Pinpoint the cell where the given text exists, returning its (X, Y) midpoint coordinate. 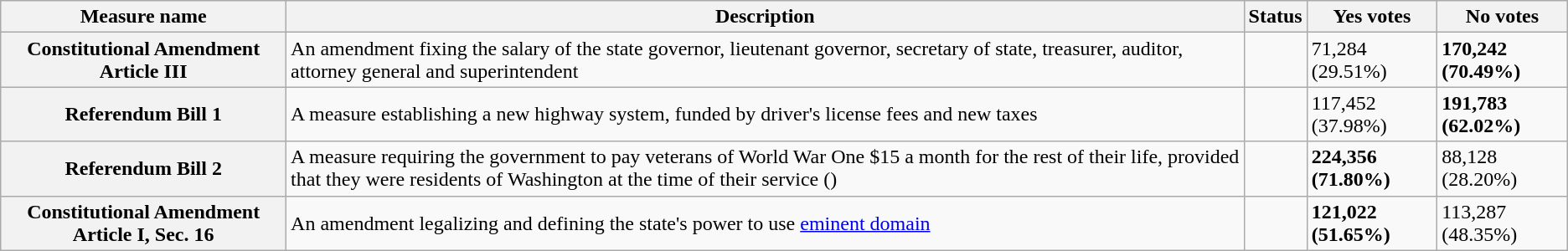
71,284 (29.51%) (1372, 60)
Description (766, 17)
A measure establishing a new highway system, funded by driver's license fees and new taxes (766, 114)
Referendum Bill 1 (144, 114)
No votes (1503, 17)
An amendment legalizing and defining the state's power to use eminent domain (766, 223)
88,128 (28.20%) (1503, 169)
113,287 (48.35%) (1503, 223)
Yes votes (1372, 17)
224,356 (71.80%) (1372, 169)
Measure name (144, 17)
170,242 (70.49%) (1503, 60)
Status (1275, 17)
191,783 (62.02%) (1503, 114)
121,022 (51.65%) (1372, 223)
Constitutional Amendment Article III (144, 60)
117,452 (37.98%) (1372, 114)
Referendum Bill 2 (144, 169)
Constitutional Amendment Article I, Sec. 16 (144, 223)
